Pinpoint the cell where the given text exists, returning its (x, y) midpoint coordinate. 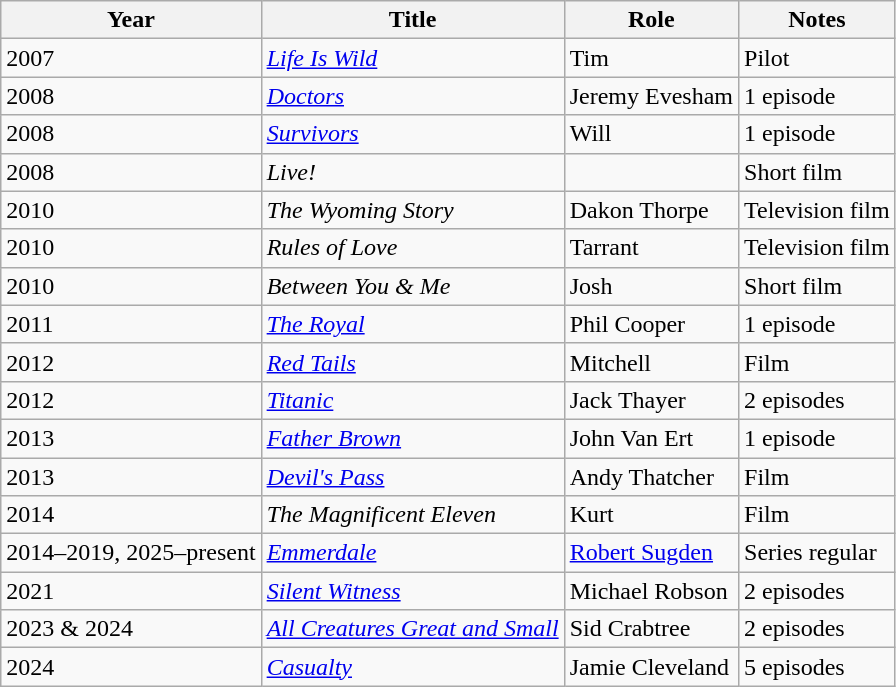
Will (651, 134)
2023 & 2024 (131, 629)
5 episodes (818, 667)
All Creatures Great and Small (412, 629)
Emmerdale (412, 553)
Pilot (818, 58)
2007 (131, 58)
Robert Sugden (651, 553)
Between You & Me (412, 286)
Mitchell (651, 362)
Rules of Love (412, 248)
Role (651, 20)
Sid Crabtree (651, 629)
Doctors (412, 96)
Jamie Cleveland (651, 667)
Tarrant (651, 248)
Live! (412, 172)
2011 (131, 324)
2024 (131, 667)
2014 (131, 515)
Devil's Pass (412, 477)
The Magnificent Eleven (412, 515)
Titanic (412, 400)
Jack Thayer (651, 400)
Father Brown (412, 438)
Title (412, 20)
Series regular (818, 553)
Survivors (412, 134)
Kurt (651, 515)
The Royal (412, 324)
Dakon Thorpe (651, 210)
Red Tails (412, 362)
The Wyoming Story (412, 210)
Year (131, 20)
2014–2019, 2025–present (131, 553)
Josh (651, 286)
Andy Thatcher (651, 477)
Tim (651, 58)
Michael Robson (651, 591)
Silent Witness (412, 591)
Life Is Wild (412, 58)
John Van Ert (651, 438)
Notes (818, 20)
Casualty (412, 667)
Jeremy Evesham (651, 96)
Phil Cooper (651, 324)
2021 (131, 591)
